From the cell containing the given text, extract its center point as [X, Y] coordinate. 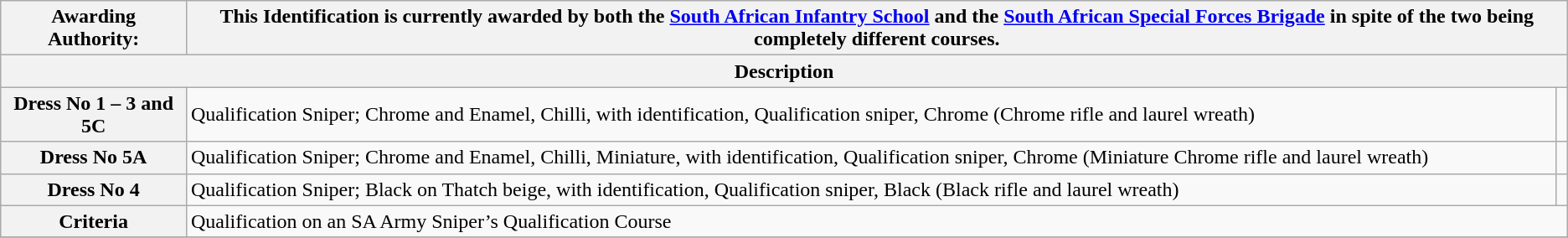
Dress No 4 [94, 189]
Dress No 1 – 3 and 5C [94, 114]
Qualification Sniper; Chrome and Enamel, Chilli, with identification, Qualification sniper, Chrome (Chrome rifle and laurel wreath) [871, 114]
Qualification Sniper; Black on Thatch beige, with identification, Qualification sniper, Black (Black rifle and laurel wreath) [871, 189]
Qualification on an SA Army Sniper’s Qualification Course [876, 221]
Criteria [94, 221]
Description [784, 71]
Dress No 5A [94, 158]
Awarding Authority: [94, 28]
